Pinpoint the cell where the given text exists, returning its [X, Y] midpoint coordinate. 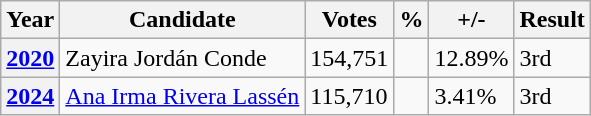
Votes [350, 20]
Result [552, 20]
% [412, 20]
115,710 [350, 96]
2024 [30, 96]
Ana Irma Rivera Lassén [182, 96]
154,751 [350, 58]
Year [30, 20]
Candidate [182, 20]
Zayira Jordán Conde [182, 58]
3.41% [472, 96]
12.89% [472, 58]
2020 [30, 58]
+/- [472, 20]
